Extract the (X, Y) coordinate from the center of the cell holding the provided text.  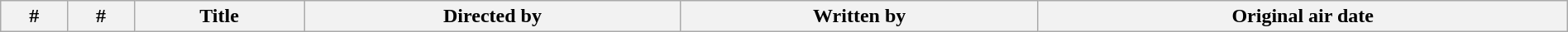
Written by (859, 16)
Title (218, 16)
Original air date (1303, 16)
Directed by (493, 16)
